Find where the given text appears and provide that cell's center as [X, Y] coordinate. 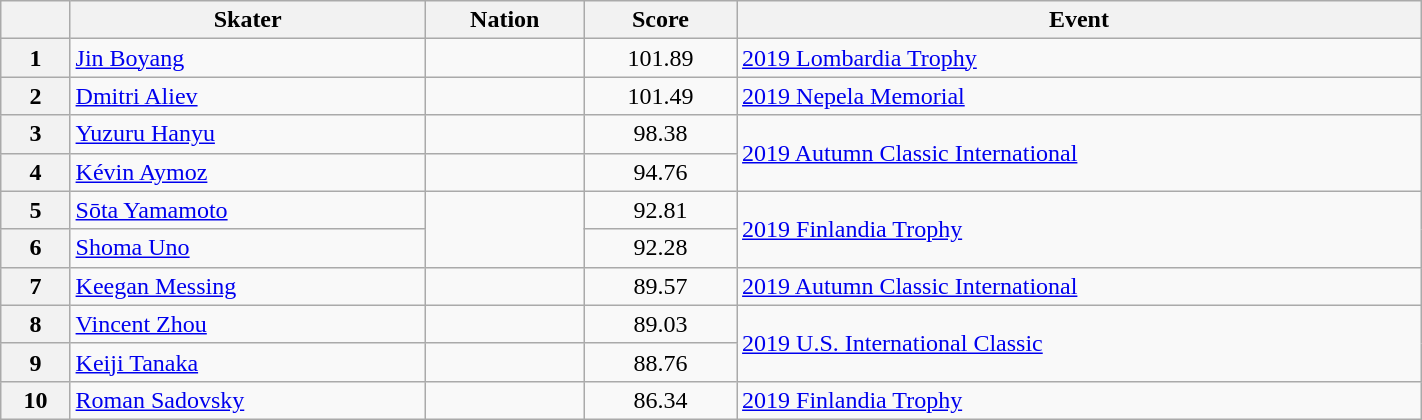
2019 Lombardia Trophy [1080, 58]
Event [1080, 20]
101.49 [660, 96]
Dmitri Aliev [248, 96]
Yuzuru Hanyu [248, 134]
98.38 [660, 134]
Keiji Tanaka [248, 362]
89.57 [660, 286]
Sōta Yamamoto [248, 210]
7 [36, 286]
Jin Boyang [248, 58]
86.34 [660, 400]
Vincent Zhou [248, 324]
89.03 [660, 324]
92.28 [660, 248]
9 [36, 362]
10 [36, 400]
Score [660, 20]
94.76 [660, 172]
2019 Nepela Memorial [1080, 96]
2 [36, 96]
Shoma Uno [248, 248]
Keegan Messing [248, 286]
2019 U.S. International Classic [1080, 343]
8 [36, 324]
92.81 [660, 210]
101.89 [660, 58]
6 [36, 248]
Skater [248, 20]
3 [36, 134]
Kévin Aymoz [248, 172]
5 [36, 210]
Nation [504, 20]
1 [36, 58]
4 [36, 172]
88.76 [660, 362]
Roman Sadovsky [248, 400]
